For the text-containing cell, return its midpoint in [X, Y] coordinate format. 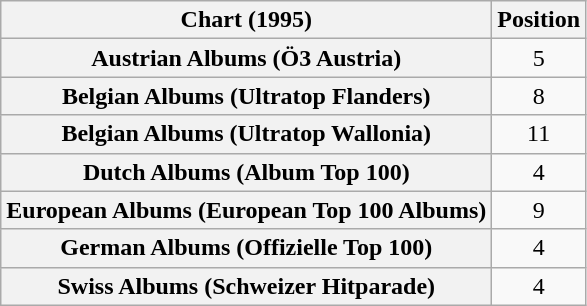
Dutch Albums (Album Top 100) [246, 172]
5 [539, 58]
Belgian Albums (Ultratop Flanders) [246, 96]
German Albums (Offizielle Top 100) [246, 248]
9 [539, 210]
11 [539, 134]
Chart (1995) [246, 20]
European Albums (European Top 100 Albums) [246, 210]
Austrian Albums (Ö3 Austria) [246, 58]
Swiss Albums (Schweizer Hitparade) [246, 286]
Position [539, 20]
8 [539, 96]
Belgian Albums (Ultratop Wallonia) [246, 134]
